From the cell containing the given text, extract its center point as (x, y) coordinate. 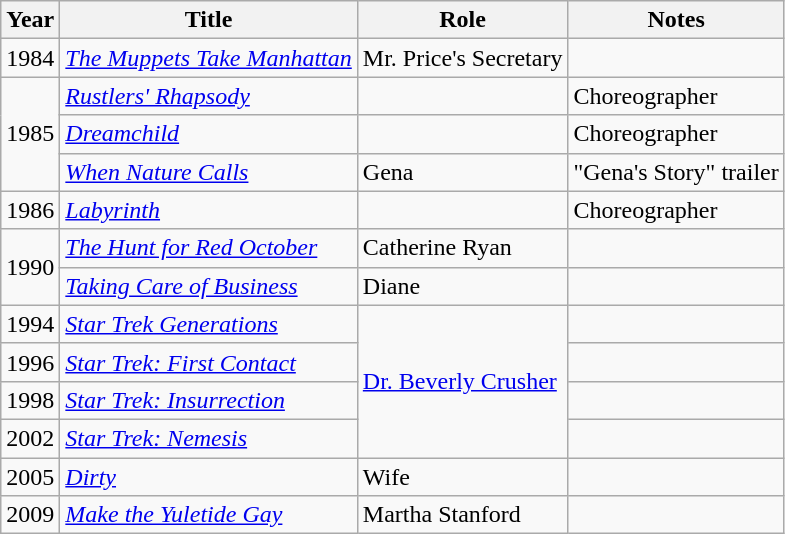
1984 (30, 58)
Make the Yuletide Gay (208, 515)
Mr. Price's Secretary (462, 58)
Role (462, 20)
Dreamchild (208, 134)
The Muppets Take Manhattan (208, 58)
1985 (30, 134)
The Hunt for Red October (208, 248)
Year (30, 20)
Martha Stanford (462, 515)
Labyrinth (208, 210)
2002 (30, 438)
Diane (462, 286)
Star Trek: First Contact (208, 362)
1996 (30, 362)
1986 (30, 210)
"Gena's Story" trailer (676, 172)
Catherine Ryan (462, 248)
Star Trek: Insurrection (208, 400)
Notes (676, 20)
Wife (462, 477)
When Nature Calls (208, 172)
Title (208, 20)
2005 (30, 477)
Rustlers' Rhapsody (208, 96)
Dr. Beverly Crusher (462, 381)
1990 (30, 267)
Star Trek Generations (208, 324)
Gena (462, 172)
1998 (30, 400)
Taking Care of Business (208, 286)
Dirty (208, 477)
1994 (30, 324)
Star Trek: Nemesis (208, 438)
2009 (30, 515)
